Pinpoint the cell where the given text exists, returning its (X, Y) midpoint coordinate. 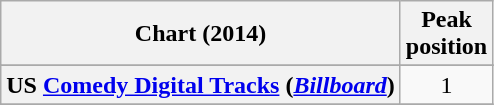
1 (446, 85)
US Comedy Digital Tracks (Billboard) (201, 85)
Chart (2014) (201, 34)
Peakposition (446, 34)
